Identify which cell holds the provided text, then report its [X, Y] central coordinate. 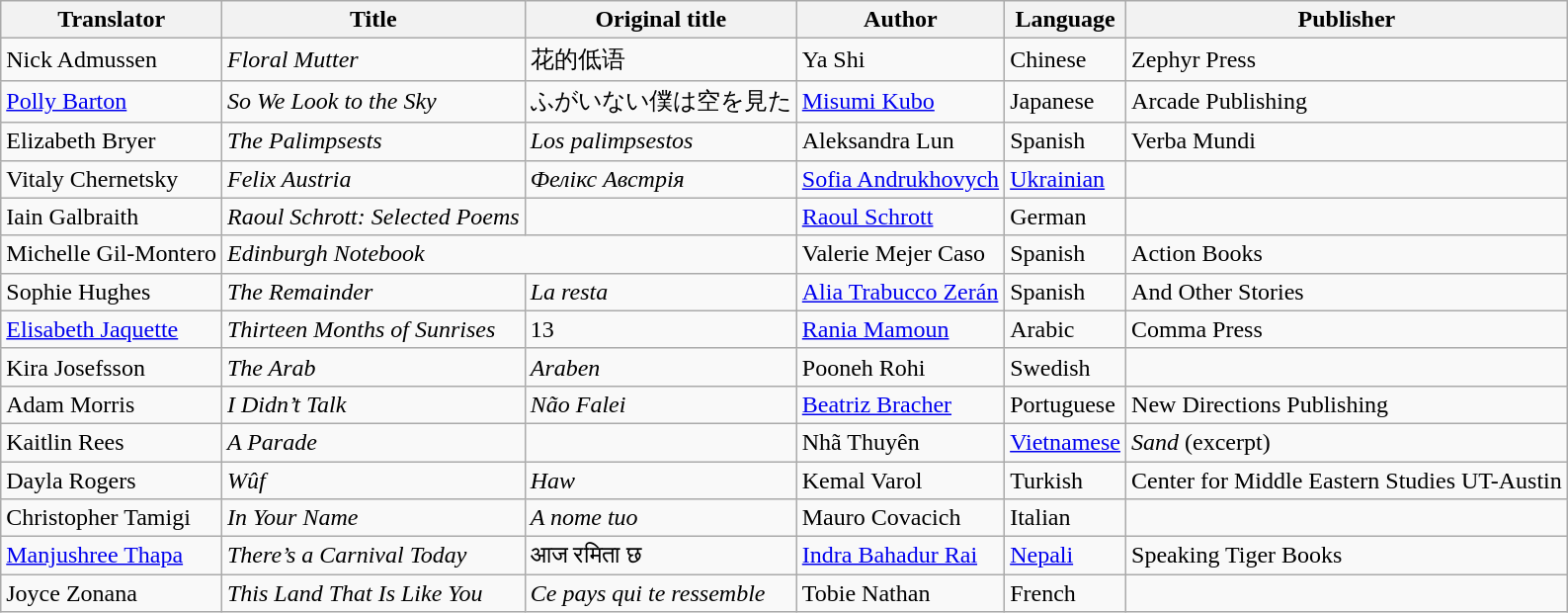
Nepali [1065, 556]
Publisher [1348, 20]
A nome tuo [660, 518]
Não Falei [660, 404]
Joyce Zonana [112, 593]
Sand (excerpt) [1348, 442]
Author [900, 20]
Misumi Kubo [900, 101]
Vietnamese [1065, 442]
And Other Stories [1348, 292]
Italian [1065, 518]
Aleksandra Lun [900, 141]
ふがいない僕は空を見た [660, 101]
Translator [112, 20]
Haw [660, 480]
Floral Mutter [373, 59]
Christopher Tamigi [112, 518]
Kemal Varol [900, 480]
13 [660, 329]
Chinese [1065, 59]
The Palimpsests [373, 141]
Verba Mundi [1348, 141]
Elisabeth Jaquette [112, 329]
La resta [660, 292]
Center for Middle Eastern Studies UT-Austin [1348, 480]
Arcade Publishing [1348, 101]
Ce pays qui te ressemble [660, 593]
Portuguese [1065, 404]
Language [1065, 20]
The Arab [373, 367]
In Your Name [373, 518]
Ukrainian [1065, 179]
आज रमिता छ [660, 556]
Araben [660, 367]
Zephyr Press [1348, 59]
Vitaly Chernetsky [112, 179]
Edinburgh Notebook [509, 254]
Beatriz Bracher [900, 404]
Original title [660, 20]
Indra Bahadur Rai [900, 556]
I Didn’t Talk [373, 404]
This Land That Is Like You [373, 593]
So We Look to the Sky [373, 101]
Valerie Mejer Caso [900, 254]
Los palimpsestos [660, 141]
Tobie Nathan [900, 593]
Elizabeth Bryer [112, 141]
French [1065, 593]
Sofia Andrukhovych [900, 179]
Ya Shi [900, 59]
Title [373, 20]
The Remainder [373, 292]
Arabic [1065, 329]
Wûf [373, 480]
Raoul Schrott: Selected Poems [373, 217]
A Parade [373, 442]
Kira Josefsson [112, 367]
There’s a Carnival Today [373, 556]
Swedish [1065, 367]
Michelle Gil-Montero [112, 254]
Sophie Hughes [112, 292]
Manjushree Thapa [112, 556]
Polly Barton [112, 101]
Rania Mamoun [900, 329]
Comma Press [1348, 329]
Thirteen Months of Sunrises [373, 329]
Pooneh Rohi [900, 367]
Speaking Tiger Books [1348, 556]
Felix Austria [373, 179]
Japanese [1065, 101]
Iain Galbraith [112, 217]
Nhã Thuyên [900, 442]
Dayla Rogers [112, 480]
Alia Trabucco Zerán [900, 292]
Kaitlin Rees [112, 442]
Фелікс Австрія [660, 179]
Mauro Covacich [900, 518]
Action Books [1348, 254]
New Directions Publishing [1348, 404]
German [1065, 217]
Raoul Schrott [900, 217]
Adam Morris [112, 404]
Turkish [1065, 480]
花的低语 [660, 59]
Nick Admussen [112, 59]
